Search for the cell housing the specified text and yield its (x, y) center coordinate. 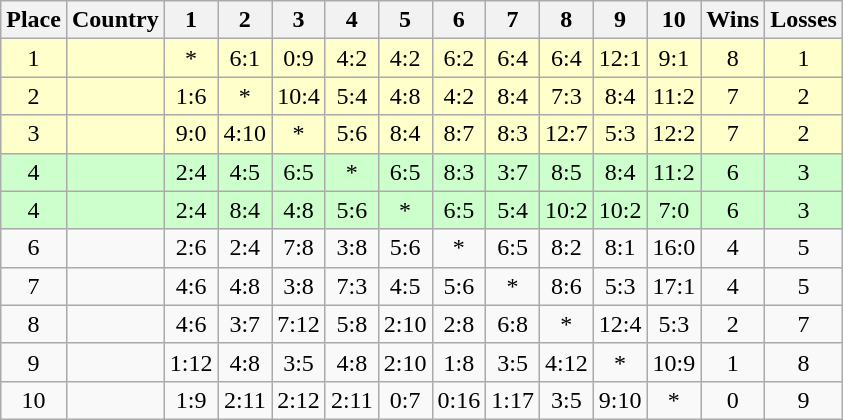
9:1 (674, 58)
2:12 (299, 400)
0:7 (405, 400)
10:4 (299, 96)
8:7 (459, 134)
6:2 (459, 58)
0:9 (299, 58)
4:12 (566, 362)
0 (733, 400)
12:2 (674, 134)
12:1 (620, 58)
17:1 (674, 286)
Losses (804, 20)
1:12 (191, 362)
2:8 (459, 324)
2:6 (191, 248)
0:16 (459, 400)
1:6 (191, 96)
16:0 (674, 248)
12:7 (566, 134)
8:6 (566, 286)
7:8 (299, 248)
1:9 (191, 400)
7:0 (674, 210)
Wins (733, 20)
1:17 (513, 400)
Place (34, 20)
6:1 (245, 58)
9:10 (620, 400)
8:5 (566, 172)
5:8 (352, 324)
10:9 (674, 362)
8:1 (620, 248)
4:10 (245, 134)
1:8 (459, 362)
Country (115, 20)
7:12 (299, 324)
9:0 (191, 134)
8:2 (566, 248)
12:4 (620, 324)
6:8 (513, 324)
